Find where the given text appears and provide that cell's center as [X, Y] coordinate. 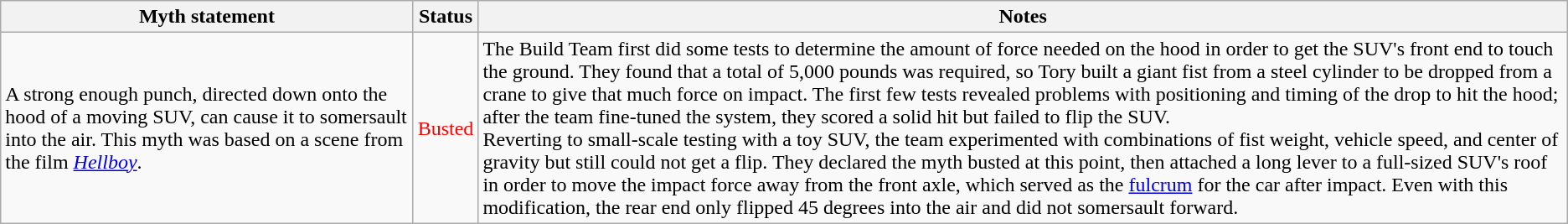
Status [446, 17]
Myth statement [207, 17]
Busted [446, 128]
Notes [1023, 17]
